Detect which cell encompasses the target text, then output its (X, Y) center coordinate. 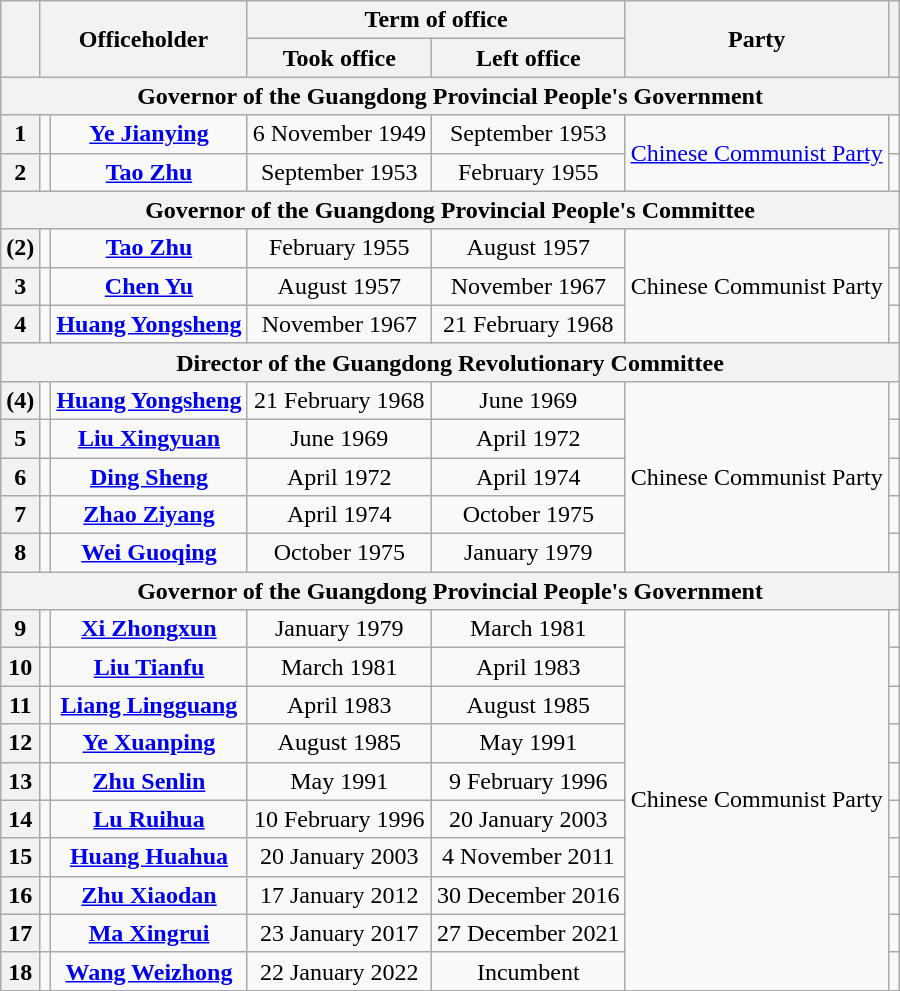
Took office (339, 58)
Left office (528, 58)
9 February 1996 (528, 781)
Ye Jianying (149, 134)
Liu Tianfu (149, 667)
12 (20, 743)
14 (20, 819)
6 November 1949 (339, 134)
11 (20, 705)
16 (20, 895)
10 February 1996 (339, 819)
2 (20, 172)
23 January 2017 (339, 933)
3 (20, 286)
27 December 2021 (528, 933)
7 (20, 515)
30 December 2016 (528, 895)
17 January 2012 (339, 895)
Zhu Senlin (149, 781)
Zhao Ziyang (149, 515)
Lu Ruihua (149, 819)
Ding Sheng (149, 477)
Director of the Guangdong Revolutionary Committee (450, 362)
Governor of the Guangdong Provincial People's Committee (450, 210)
1 (20, 134)
9 (20, 629)
17 (20, 933)
18 (20, 971)
22 January 2022 (339, 971)
Term of office (436, 20)
8 (20, 553)
(4) (20, 400)
Officeholder (144, 39)
13 (20, 781)
Wang Weizhong (149, 971)
4 November 2011 (528, 857)
Liang Lingguang (149, 705)
Zhu Xiaodan (149, 895)
Ye Xuanping (149, 743)
Incumbent (528, 971)
Liu Xingyuan (149, 438)
10 (20, 667)
Xi Zhongxun (149, 629)
Huang Huahua (149, 857)
15 (20, 857)
Ma Xingrui (149, 933)
6 (20, 477)
(2) (20, 248)
Wei Guoqing (149, 553)
Party (756, 39)
5 (20, 438)
Chen Yu (149, 286)
4 (20, 324)
